Pinpoint the cell where the given text exists, returning its (x, y) midpoint coordinate. 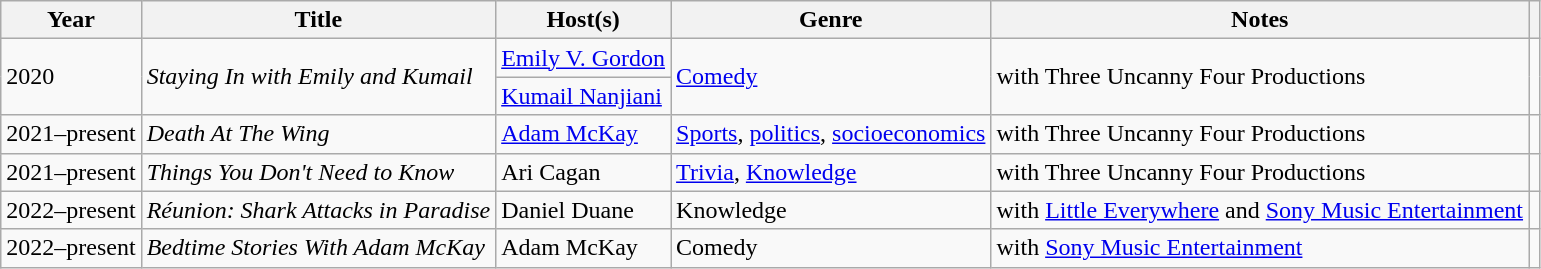
Réunion: Shark Attacks in Paradise (318, 210)
Host(s) (584, 20)
Staying In with Emily and Kumail (318, 77)
with Sony Music Entertainment (1260, 248)
Genre (831, 20)
Death At The Wing (318, 134)
Year (71, 20)
Title (318, 20)
Things You Don't Need to Know (318, 172)
Emily V. Gordon (584, 58)
Notes (1260, 20)
Trivia, Knowledge (831, 172)
Daniel Duane (584, 210)
Ari Cagan (584, 172)
Bedtime Stories With Adam McKay (318, 248)
Sports, politics, socioeconomics (831, 134)
with Little Everywhere and Sony Music Entertainment (1260, 210)
Kumail Nanjiani (584, 96)
2020 (71, 77)
Knowledge (831, 210)
